Return the [x, y] coordinate for the center point of the cell that contains the specified text.  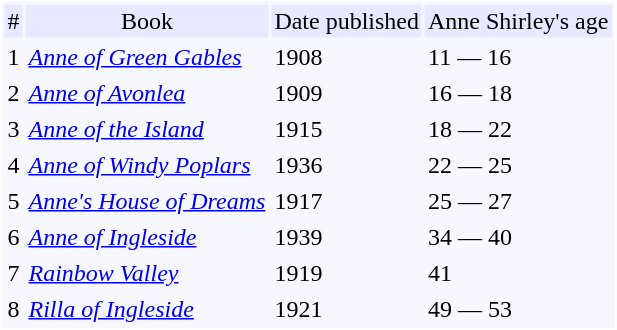
41 [518, 272]
4 [13, 164]
Anne of Green Gables [148, 56]
34 — 40 [518, 236]
49 — 53 [518, 308]
Date published [346, 20]
16 — 18 [518, 92]
1908 [346, 56]
Rainbow Valley [148, 272]
6 [13, 236]
1936 [346, 164]
8 [13, 308]
# [13, 20]
7 [13, 272]
1939 [346, 236]
Book [148, 20]
Anne of Avonlea [148, 92]
5 [13, 200]
1915 [346, 128]
11 — 16 [518, 56]
3 [13, 128]
1921 [346, 308]
Anne's House of Dreams [148, 200]
Rilla of Ingleside [148, 308]
Anne of Ingleside [148, 236]
22 — 25 [518, 164]
18 — 22 [518, 128]
Anne Shirley's age [518, 20]
1917 [346, 200]
25 — 27 [518, 200]
1909 [346, 92]
2 [13, 92]
1 [13, 56]
Anne of the Island [148, 128]
1919 [346, 272]
Anne of Windy Poplars [148, 164]
